For the text-containing cell, return its midpoint in (x, y) coordinate format. 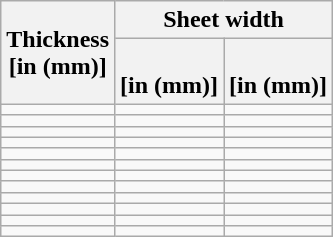
Thickness [in (mm)] (58, 52)
Sheet width (224, 20)
